Search for the cell housing the specified text and yield its (x, y) center coordinate. 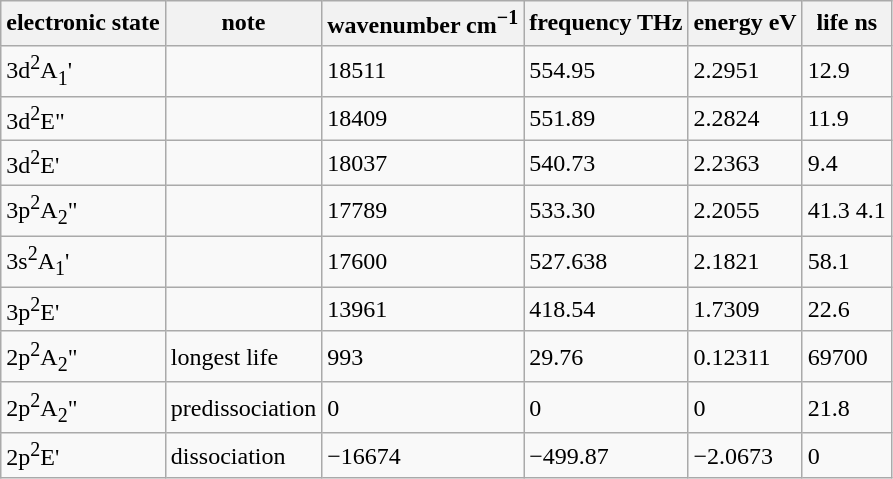
993 (423, 356)
13961 (423, 310)
1.7309 (745, 310)
3d2A1' (84, 70)
2.1821 (745, 262)
dissociation (243, 456)
3p2E' (84, 310)
2.2055 (745, 210)
2.2824 (745, 118)
41.3 4.1 (846, 210)
3p2A2" (84, 210)
2.2363 (745, 164)
17600 (423, 262)
18511 (423, 70)
418.54 (606, 310)
21.8 (846, 408)
0.12311 (745, 356)
9.4 (846, 164)
2.2951 (745, 70)
58.1 (846, 262)
3s2A1' (84, 262)
18409 (423, 118)
predissociation (243, 408)
533.30 (606, 210)
note (243, 24)
energy eV (745, 24)
−499.87 (606, 456)
frequency THz (606, 24)
3d2E" (84, 118)
18037 (423, 164)
17789 (423, 210)
wavenumber cm−1 (423, 24)
11.9 (846, 118)
−2.0673 (745, 456)
69700 (846, 356)
554.95 (606, 70)
longest life (243, 356)
electronic state (84, 24)
29.76 (606, 356)
3d2E' (84, 164)
−16674 (423, 456)
527.638 (606, 262)
551.89 (606, 118)
2p2E' (84, 456)
12.9 (846, 70)
22.6 (846, 310)
540.73 (606, 164)
life ns (846, 24)
